Scan for the cell matching the given text and deliver its (x, y) coordinate at center. 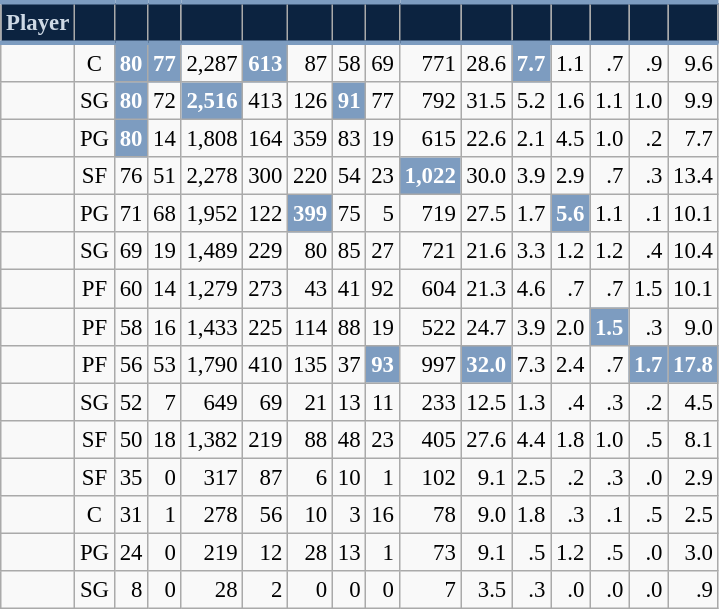
2.0 (570, 327)
164 (266, 139)
126 (310, 101)
771 (430, 62)
9.9 (693, 101)
273 (266, 289)
30.0 (486, 176)
60 (130, 289)
17.8 (693, 364)
359 (310, 139)
68 (164, 214)
21.3 (486, 289)
91 (348, 101)
7.3 (532, 364)
52 (130, 402)
12 (266, 552)
1,433 (212, 327)
37 (348, 364)
72 (164, 101)
317 (212, 477)
51 (164, 176)
27.6 (486, 439)
233 (430, 402)
522 (430, 327)
413 (266, 101)
41 (348, 289)
399 (310, 214)
48 (348, 439)
229 (266, 251)
4.6 (532, 289)
32.0 (486, 364)
43 (310, 289)
2 (266, 590)
135 (310, 364)
3 (348, 515)
11 (382, 402)
54 (348, 176)
3.3 (532, 251)
2,287 (212, 62)
5 (382, 214)
27.5 (486, 214)
9.6 (693, 62)
92 (382, 289)
21.6 (486, 251)
2.4 (570, 364)
1,489 (212, 251)
649 (212, 402)
1,382 (212, 439)
225 (266, 327)
792 (430, 101)
721 (430, 251)
24 (130, 552)
93 (382, 364)
2.1 (532, 139)
3.0 (693, 552)
5.6 (570, 214)
997 (430, 364)
12.5 (486, 402)
1,808 (212, 139)
24.7 (486, 327)
28.6 (486, 62)
1,790 (212, 364)
31.5 (486, 101)
2,278 (212, 176)
1.3 (532, 402)
1,022 (430, 176)
50 (130, 439)
76 (130, 176)
405 (430, 439)
31 (130, 515)
10.4 (693, 251)
35 (130, 477)
1,279 (212, 289)
27 (382, 251)
8 (130, 590)
21 (310, 402)
2,516 (212, 101)
73 (430, 552)
75 (348, 214)
114 (310, 327)
220 (310, 176)
18 (164, 439)
78 (430, 515)
6 (310, 477)
719 (430, 214)
300 (266, 176)
4.4 (532, 439)
53 (164, 364)
83 (348, 139)
13.4 (693, 176)
1.6 (570, 101)
5.2 (532, 101)
410 (266, 364)
Player (38, 22)
1,952 (212, 214)
604 (430, 289)
615 (430, 139)
613 (266, 62)
3.5 (486, 590)
102 (430, 477)
8.1 (693, 439)
278 (212, 515)
71 (130, 214)
85 (348, 251)
122 (266, 214)
22.6 (486, 139)
